Capture the cell that displays the provided text and extract its [X, Y] central coordinate. 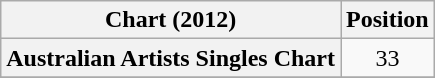
Chart (2012) [171, 20]
Position [387, 20]
Australian Artists Singles Chart [171, 58]
33 [387, 58]
